Determine the [x, y] coordinate at the center of the cell enclosing the given text.  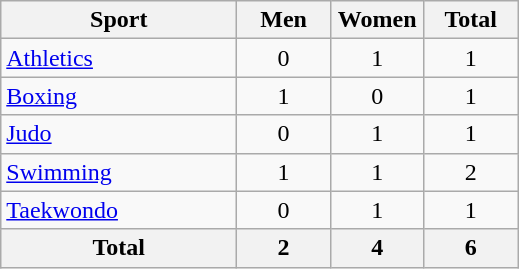
Boxing [119, 96]
Men [284, 20]
Athletics [119, 58]
Sport [119, 20]
Taekwondo [119, 210]
Judo [119, 134]
Women [377, 20]
Swimming [119, 172]
4 [377, 248]
6 [471, 248]
